Return the [x, y] coordinate for the center point of the cell that contains the specified text.  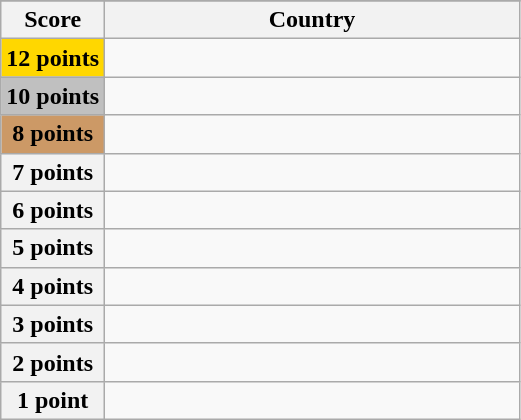
2 points [53, 362]
Country [312, 20]
6 points [53, 210]
12 points [53, 58]
10 points [53, 96]
Score [53, 20]
4 points [53, 286]
3 points [53, 324]
5 points [53, 248]
1 point [53, 400]
7 points [53, 172]
8 points [53, 134]
